Find where the given text appears and provide that cell's center as [x, y] coordinate. 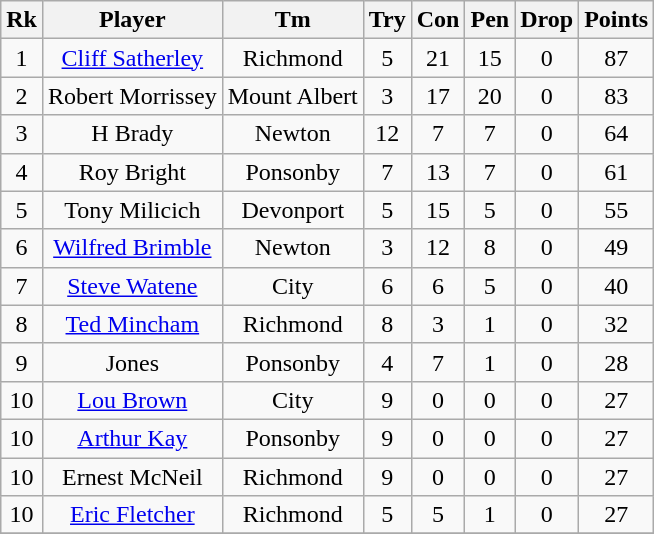
87 [616, 58]
H Brady [132, 134]
21 [438, 58]
Steve Watene [132, 286]
Try [387, 20]
32 [616, 324]
55 [616, 210]
17 [438, 96]
Ernest McNeil [132, 477]
Arthur Kay [132, 438]
Jones [132, 362]
28 [616, 362]
13 [438, 172]
Player [132, 20]
Wilfred Brimble [132, 248]
Tony Milicich [132, 210]
Eric Fletcher [132, 515]
2 [22, 96]
Lou Brown [132, 400]
Rk [22, 20]
Cliff Satherley [132, 58]
Ted Mincham [132, 324]
40 [616, 286]
Con [438, 20]
Robert Morrissey [132, 96]
Drop [547, 20]
83 [616, 96]
64 [616, 134]
61 [616, 172]
Pen [490, 20]
Roy Bright [132, 172]
Tm [292, 20]
20 [490, 96]
49 [616, 248]
Devonport [292, 210]
Points [616, 20]
Mount Albert [292, 96]
